From the cell containing the given text, extract its center point as (x, y) coordinate. 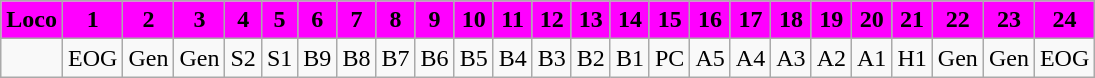
Loco (32, 20)
20 (872, 20)
B9 (318, 58)
5 (279, 20)
19 (831, 20)
16 (710, 20)
B4 (512, 58)
9 (434, 20)
17 (750, 20)
A2 (831, 58)
7 (356, 20)
11 (512, 20)
B7 (396, 58)
13 (590, 20)
21 (912, 20)
B3 (552, 58)
4 (243, 20)
22 (958, 20)
1 (92, 20)
12 (552, 20)
H1 (912, 58)
15 (669, 20)
6 (318, 20)
S2 (243, 58)
18 (791, 20)
B1 (630, 58)
3 (200, 20)
B6 (434, 58)
10 (474, 20)
23 (1008, 20)
PC (669, 58)
B2 (590, 58)
14 (630, 20)
B5 (474, 58)
S1 (279, 58)
24 (1064, 20)
A4 (750, 58)
2 (148, 20)
8 (396, 20)
B8 (356, 58)
A5 (710, 58)
A1 (872, 58)
A3 (791, 58)
